Detect which cell encompasses the target text, then output its [X, Y] center coordinate. 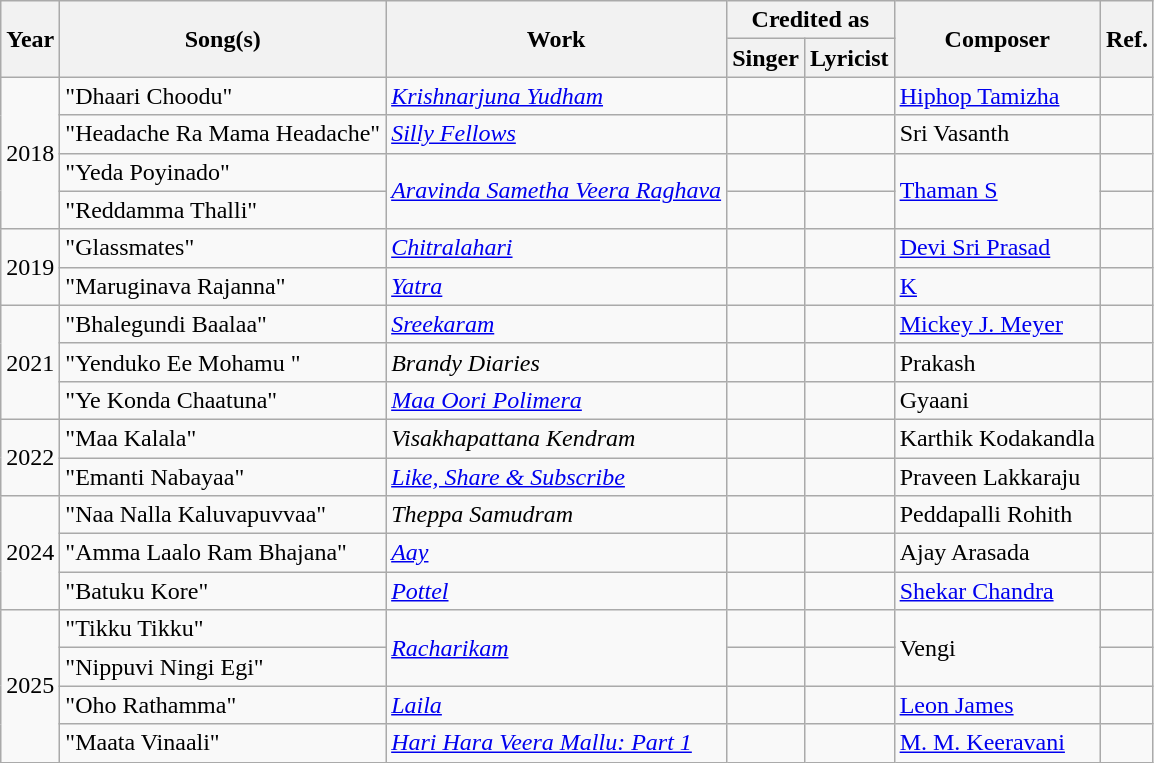
Shekar Chandra [997, 591]
Aay [556, 553]
Gyaani [997, 400]
"Reddamma Thalli" [223, 210]
Aravinda Sametha Veera Raghava [556, 191]
Karthik Kodakandla [997, 438]
"Dhaari Choodu" [223, 96]
Hiphop Tamizha [997, 96]
Credited as [810, 20]
Laila [556, 705]
Theppa Samudram [556, 515]
Work [556, 39]
"Naa Nalla Kaluvapuvvaa" [223, 515]
Like, Share & Subscribe [556, 477]
"Tikku Tikku" [223, 629]
K [997, 286]
"Nippuvi Ningi Egi" [223, 667]
Visakhapattana Kendram [556, 438]
Vengi [997, 648]
"Ye Konda Chaatuna" [223, 400]
"Emanti Nabayaa" [223, 477]
Song(s) [223, 39]
Racharikam [556, 648]
Lyricist [849, 58]
Krishnarjuna Yudham [556, 96]
Mickey J. Meyer [997, 324]
Leon James [997, 705]
"Amma Laalo Ram Bhajana" [223, 553]
Ref. [1126, 39]
"Maruginava Rajanna" [223, 286]
"Yenduko Ee Mohamu " [223, 362]
Chitralahari [556, 248]
2022 [30, 457]
Maa Oori Polimera [556, 400]
Pottel [556, 591]
Year [30, 39]
Sreekaram [556, 324]
"Batuku Kore" [223, 591]
"Headache Ra Mama Headache" [223, 134]
2025 [30, 686]
"Glassmates" [223, 248]
Sri Vasanth [997, 134]
Yatra [556, 286]
2021 [30, 362]
M. M. Keeravani [997, 743]
Devi Sri Prasad [997, 248]
Prakash [997, 362]
Praveen Lakkaraju [997, 477]
2024 [30, 553]
Hari Hara Veera Mallu: Part 1 [556, 743]
Thaman S [997, 191]
2019 [30, 267]
"Maa Kalala" [223, 438]
2018 [30, 153]
"Maata Vinaali" [223, 743]
Ajay Arasada [997, 553]
Peddapalli Rohith [997, 515]
Silly Fellows [556, 134]
Brandy Diaries [556, 362]
"Bhalegundi Baalaa" [223, 324]
"Yeda Poyinado" [223, 172]
"Oho Rathamma" [223, 705]
Composer [997, 39]
Singer [766, 58]
